Return the [x, y] coordinate for the center point of the cell that contains the specified text.  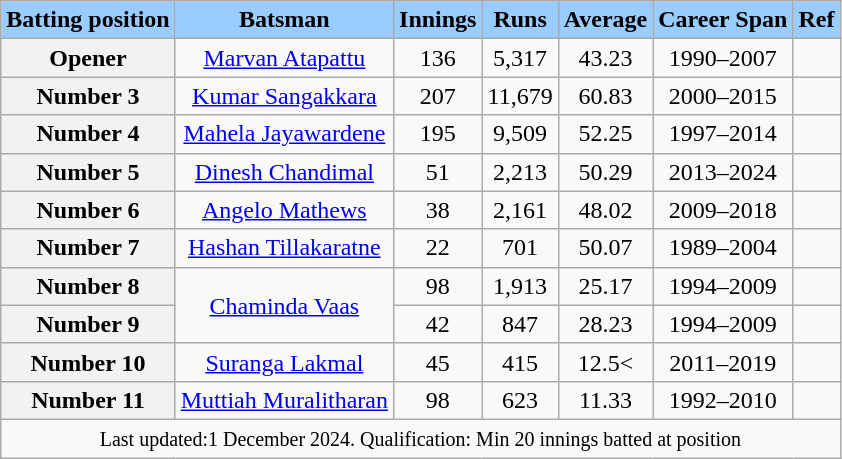
28.23 [606, 324]
Opener [88, 58]
51 [438, 172]
Number 10 [88, 362]
Number 9 [88, 324]
623 [520, 400]
415 [520, 362]
50.07 [606, 248]
701 [520, 248]
1990–2007 [723, 58]
52.25 [606, 134]
Chaminda Vaas [284, 305]
1997–2014 [723, 134]
43.23 [606, 58]
Number 4 [88, 134]
Number 6 [88, 210]
Dinesh Chandimal [284, 172]
195 [438, 134]
Number 5 [88, 172]
Innings [438, 20]
Muttiah Muralitharan [284, 400]
Ref [816, 20]
12.5< [606, 362]
5,317 [520, 58]
Number 3 [88, 96]
Kumar Sangakkara [284, 96]
Number 7 [88, 248]
2011–2019 [723, 362]
207 [438, 96]
2,213 [520, 172]
25.17 [606, 286]
Hashan Tillakaratne [284, 248]
Last updated:1 December 2024. Qualification: Min 20 innings batted at position [420, 438]
Suranga Lakmal [284, 362]
22 [438, 248]
Angelo Mathews [284, 210]
50.29 [606, 172]
1,913 [520, 286]
Batting position [88, 20]
38 [438, 210]
Number 11 [88, 400]
1989–2004 [723, 248]
60.83 [606, 96]
2013–2024 [723, 172]
Career Span [723, 20]
11,679 [520, 96]
Mahela Jayawardene [284, 134]
136 [438, 58]
9,509 [520, 134]
2,161 [520, 210]
11.33 [606, 400]
42 [438, 324]
Batsman [284, 20]
48.02 [606, 210]
2000–2015 [723, 96]
847 [520, 324]
45 [438, 362]
Marvan Atapattu [284, 58]
1992–2010 [723, 400]
Average [606, 20]
Number 8 [88, 286]
Runs [520, 20]
2009–2018 [723, 210]
